Search for the cell housing the specified text and yield its [X, Y] center coordinate. 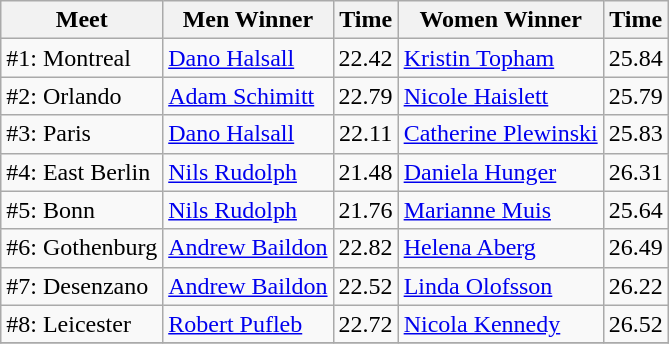
Meet [82, 20]
Adam Schimitt [248, 96]
#6: Gothenburg [82, 248]
#2: Orlando [82, 96]
#5: Bonn [82, 210]
Helena Aberg [500, 248]
Nicole Haislett [500, 96]
Robert Pufleb [248, 324]
Linda Olofsson [500, 286]
Women Winner [500, 20]
25.79 [636, 96]
26.22 [636, 286]
Daniela Hunger [500, 172]
22.42 [366, 58]
Marianne Muis [500, 210]
21.48 [366, 172]
Nicola Kennedy [500, 324]
25.84 [636, 58]
Men Winner [248, 20]
25.83 [636, 134]
#3: Paris [82, 134]
#1: Montreal [82, 58]
26.49 [636, 248]
26.31 [636, 172]
#4: East Berlin [82, 172]
22.72 [366, 324]
Kristin Topham [500, 58]
21.76 [366, 210]
22.11 [366, 134]
Catherine Plewinski [500, 134]
#8: Leicester [82, 324]
22.52 [366, 286]
#7: Desenzano [82, 286]
26.52 [636, 324]
25.64 [636, 210]
22.79 [366, 96]
22.82 [366, 248]
